Extract the [X, Y] coordinate from the center of the cell holding the provided text.  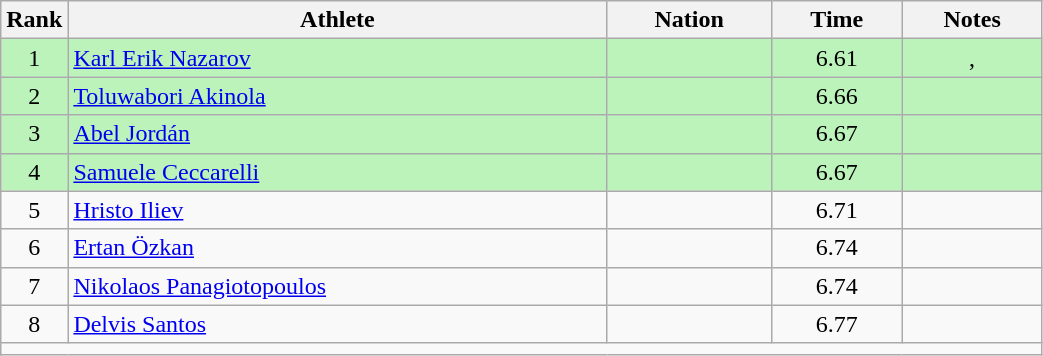
Samuele Ceccarelli [338, 172]
6.66 [836, 96]
7 [34, 286]
6 [34, 248]
Time [836, 20]
Toluwabori Akinola [338, 96]
6.71 [836, 210]
2 [34, 96]
1 [34, 58]
Karl Erik Nazarov [338, 58]
Hristo Iliev [338, 210]
8 [34, 324]
Rank [34, 20]
Nikolaos Panagiotopoulos [338, 286]
6.77 [836, 324]
5 [34, 210]
Ertan Özkan [338, 248]
4 [34, 172]
, [972, 58]
Notes [972, 20]
Athlete [338, 20]
Nation [689, 20]
6.61 [836, 58]
Delvis Santos [338, 324]
Abel Jordán [338, 134]
3 [34, 134]
